Locate the cell with the specified text and output its [x, y] center coordinate. 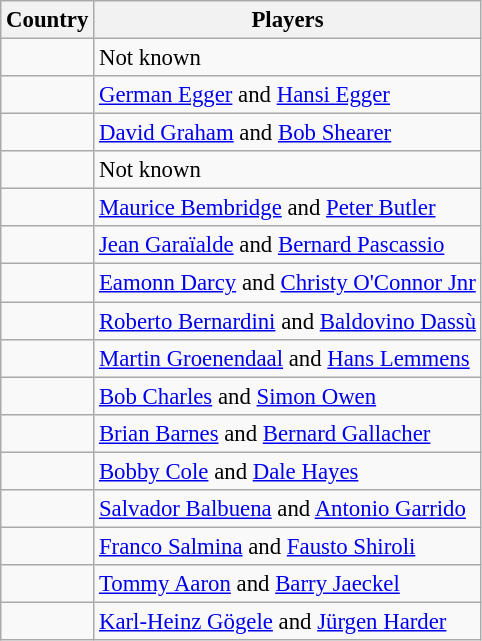
Jean Garaïalde and Bernard Pascassio [288, 245]
Maurice Bembridge and Peter Butler [288, 208]
Tommy Aaron and Barry Jaeckel [288, 584]
Brian Barnes and Bernard Gallacher [288, 433]
Eamonn Darcy and Christy O'Connor Jnr [288, 283]
David Graham and Bob Shearer [288, 133]
Salvador Balbuena and Antonio Garrido [288, 509]
Karl-Heinz Gögele and Jürgen Harder [288, 621]
Martin Groenendaal and Hans Lemmens [288, 358]
Franco Salmina and Fausto Shiroli [288, 546]
Roberto Bernardini and Baldovino Dassù [288, 321]
Bob Charles and Simon Owen [288, 396]
Players [288, 20]
German Egger and Hansi Egger [288, 95]
Country [48, 20]
Bobby Cole and Dale Hayes [288, 471]
